Provide the [X, Y] coordinate of the cell's center where the given text is located.  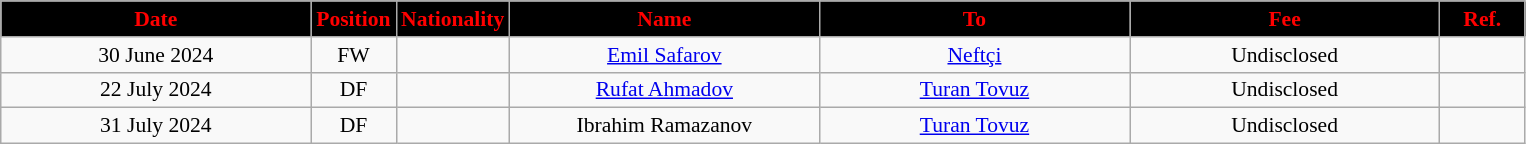
Date [156, 19]
Emil Safarov [664, 55]
Ibrahim Ramazanov [664, 126]
Ref. [1482, 19]
FW [354, 55]
Nationality [452, 19]
Fee [1285, 19]
Name [664, 19]
To [974, 19]
Rufat Ahmadov [664, 90]
31 July 2024 [156, 126]
22 July 2024 [156, 90]
Position [354, 19]
Neftçi [974, 55]
30 June 2024 [156, 55]
